Find where the given text appears and provide that cell's center as (x, y) coordinate. 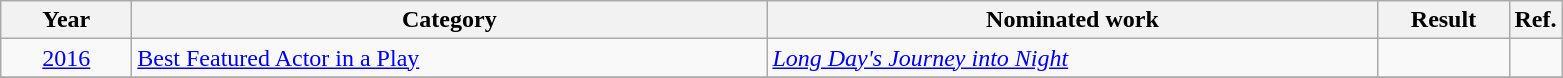
Nominated work (1072, 20)
Year (66, 20)
Long Day's Journey into Night (1072, 58)
Ref. (1536, 20)
2016 (66, 58)
Best Featured Actor in a Play (450, 58)
Result (1444, 20)
Category (450, 20)
